Locate the cell with the specified text and output its [X, Y] center coordinate. 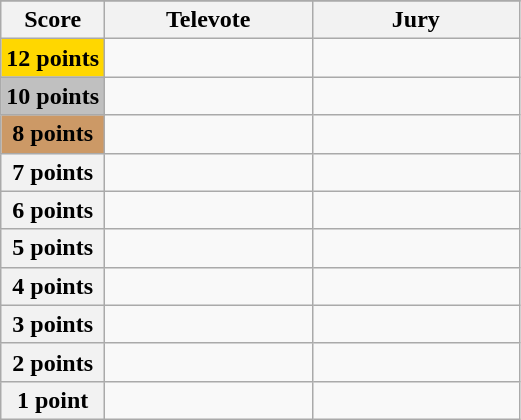
2 points [53, 362]
Televote [209, 20]
8 points [53, 134]
6 points [53, 210]
Jury [416, 20]
7 points [53, 172]
10 points [53, 96]
5 points [53, 248]
Score [53, 20]
1 point [53, 400]
12 points [53, 58]
4 points [53, 286]
3 points [53, 324]
